Scan for the cell matching the given text and deliver its [x, y] coordinate at center. 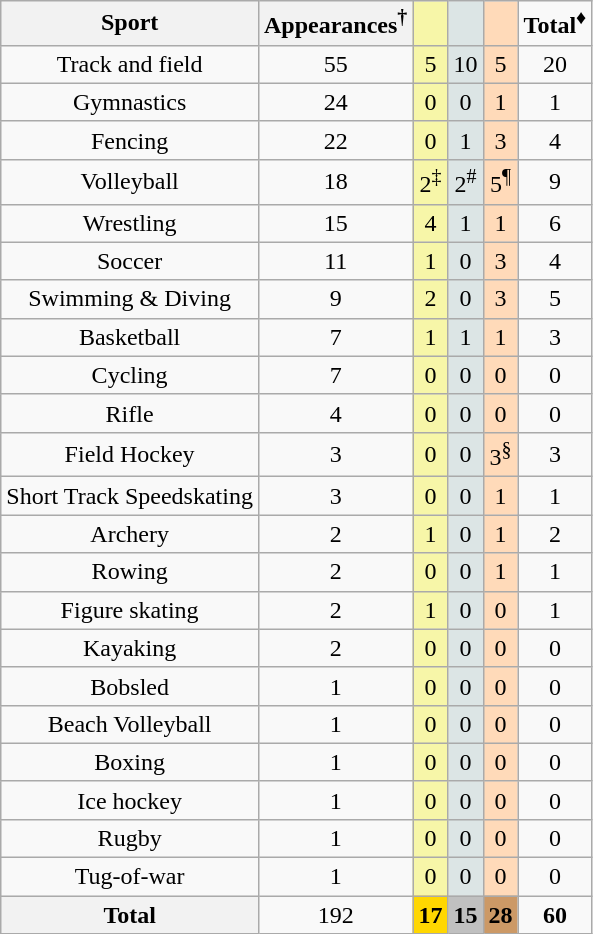
18 [335, 182]
3§ [500, 454]
Sport [130, 24]
10 [466, 64]
11 [335, 261]
6 [555, 223]
Short Track Speedskating [130, 496]
2‡ [430, 182]
Total♦ [555, 24]
Rifle [130, 413]
Swimming & Diving [130, 299]
Bobsled [130, 686]
60 [555, 915]
Total [130, 915]
Wrestling [130, 223]
Fencing [130, 140]
55 [335, 64]
20 [555, 64]
192 [335, 915]
2# [466, 182]
Field Hockey [130, 454]
Figure skating [130, 610]
28 [500, 915]
24 [335, 102]
22 [335, 140]
Ice hockey [130, 800]
Basketball [130, 337]
Track and field [130, 64]
Boxing [130, 762]
Archery [130, 534]
Beach Volleyball [130, 724]
Gymnastics [130, 102]
Rowing [130, 572]
Soccer [130, 261]
Volleyball [130, 182]
Appearances† [335, 24]
5¶ [500, 182]
Tug-of-war [130, 877]
Cycling [130, 375]
17 [430, 915]
Rugby [130, 839]
Kayaking [130, 648]
